Identify which cell holds the provided text, then report its (X, Y) central coordinate. 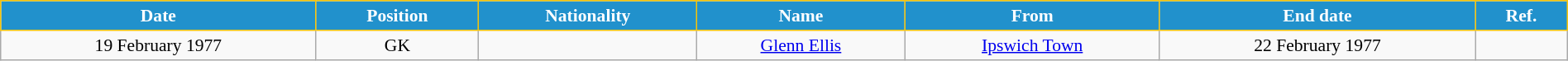
Ref. (1522, 16)
From (1032, 16)
Nationality (588, 16)
Glenn Ellis (801, 45)
19 February 1977 (159, 45)
22 February 1977 (1317, 45)
Name (801, 16)
GK (397, 45)
End date (1317, 16)
Ipswich Town (1032, 45)
Date (159, 16)
Position (397, 16)
